Output the (x, y) coordinate of the center of the cell containing the given text.  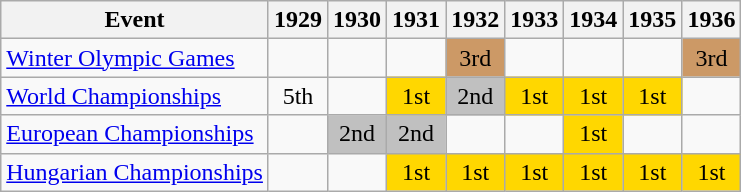
Winter Olympic Games (135, 58)
Hungarian Championships (135, 172)
1935 (652, 20)
1934 (594, 20)
1932 (476, 20)
5th (298, 96)
1930 (358, 20)
1931 (416, 20)
Event (135, 20)
1936 (712, 20)
European Championships (135, 134)
1933 (534, 20)
1929 (298, 20)
World Championships (135, 96)
